Return [x, y] of the center of cell containing provided text 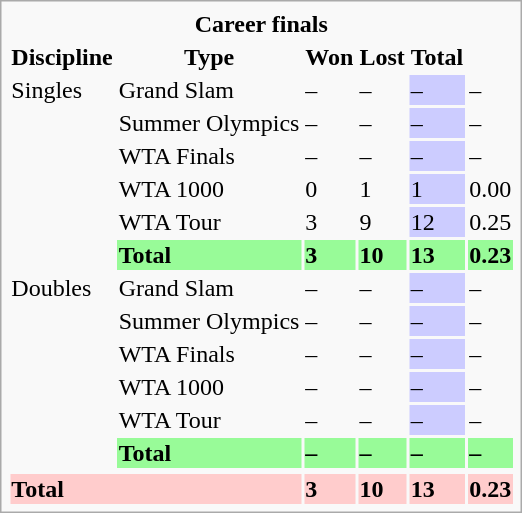
Discipline [62, 57]
0.00 [490, 189]
0 [330, 189]
12 [436, 222]
Singles [62, 172]
Type [209, 57]
Lost [382, 57]
9 [382, 222]
Won [330, 57]
0.25 [490, 222]
Doubles [62, 370]
Career finals [262, 24]
